Determine the [X, Y] coordinate at the center of the cell enclosing the given text.  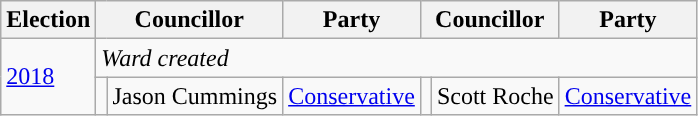
Scott Roche [495, 96]
Election [48, 20]
Ward created [396, 58]
Jason Cummings [195, 96]
2018 [48, 77]
